Return the (X, Y) coordinate for the center point of the cell that contains the specified text.  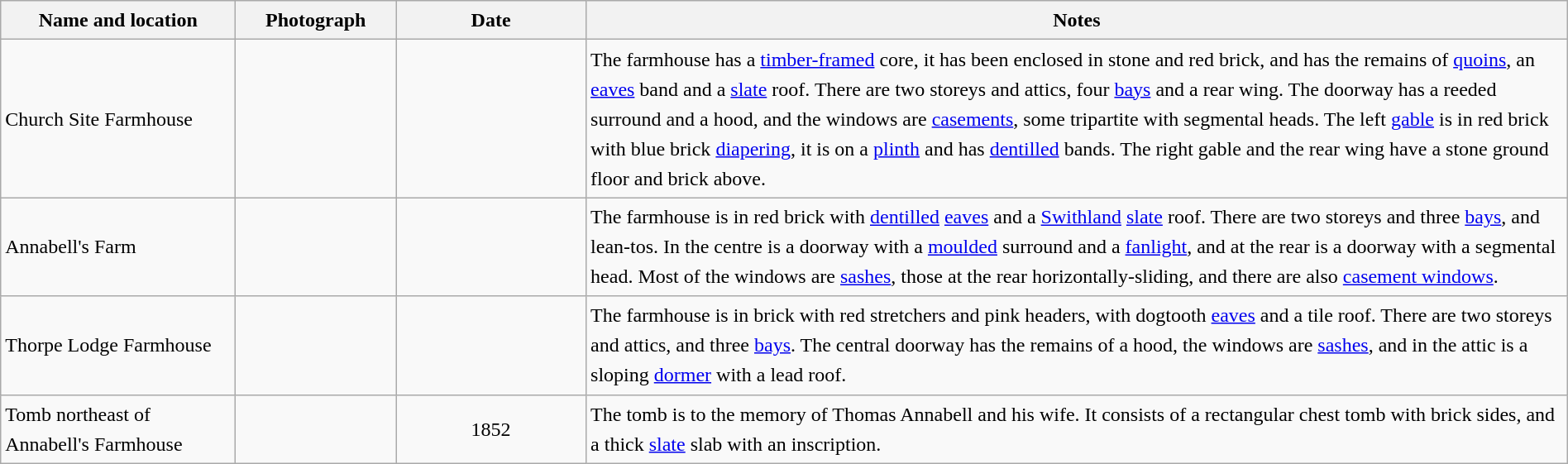
Photograph (316, 20)
Notes (1077, 20)
Tomb northeast of Annabell's Farmhouse (118, 428)
Annabell's Farm (118, 246)
Church Site Farmhouse (118, 119)
Date (491, 20)
Thorpe Lodge Farmhouse (118, 346)
1852 (491, 428)
Name and location (118, 20)
